Find where the given text appears and provide that cell's center as (x, y) coordinate. 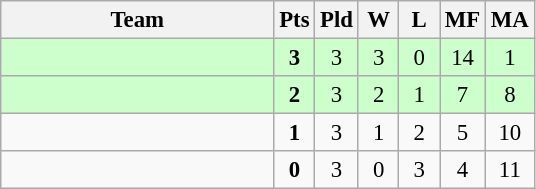
Team (138, 20)
MA (510, 20)
11 (510, 170)
L (420, 20)
4 (463, 170)
W (378, 20)
14 (463, 58)
8 (510, 95)
Pld (337, 20)
MF (463, 20)
5 (463, 133)
Pts (294, 20)
7 (463, 95)
10 (510, 133)
